Determine the [X, Y] coordinate at the center of the cell enclosing the given text.  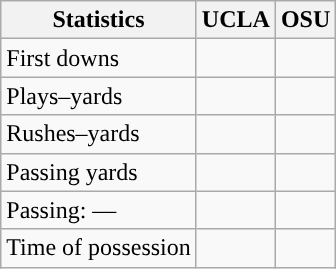
First downs [99, 58]
Passing yards [99, 172]
Plays–yards [99, 96]
Statistics [99, 20]
UCLA [236, 20]
OSU [305, 20]
Time of possession [99, 248]
Passing: –– [99, 210]
Rushes–yards [99, 134]
